Determine the [x, y] coordinate at the center of the cell enclosing the given text.  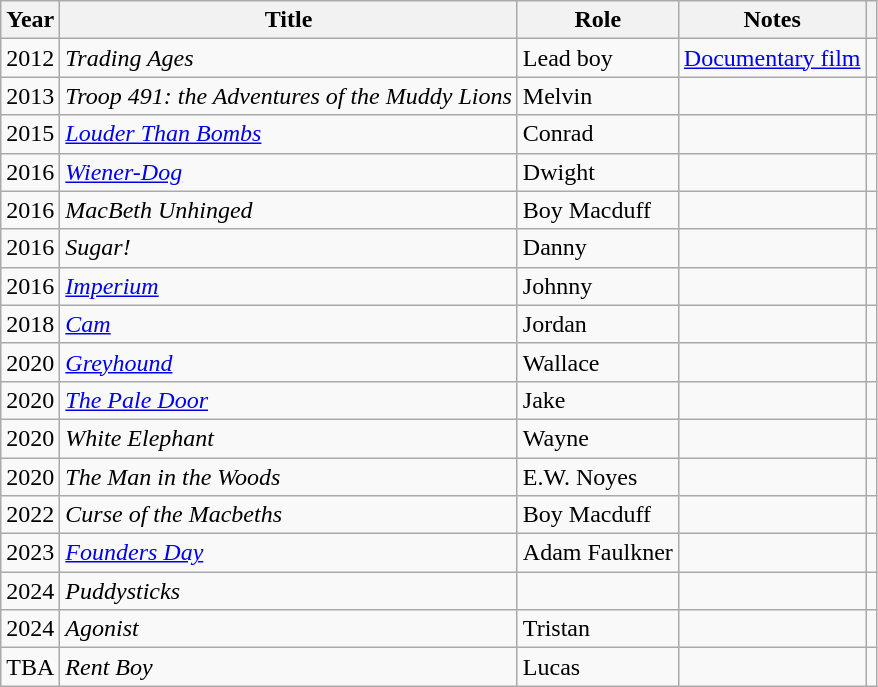
Documentary film [772, 58]
Cam [288, 324]
2015 [30, 134]
Trading Ages [288, 58]
Jordan [598, 324]
Johnny [598, 286]
E.W. Noyes [598, 477]
Wallace [598, 362]
Founders Day [288, 553]
Imperium [288, 286]
2012 [30, 58]
Tristan [598, 629]
2022 [30, 515]
Conrad [598, 134]
TBA [30, 667]
Year [30, 20]
Danny [598, 248]
Curse of the Macbeths [288, 515]
Role [598, 20]
The Pale Door [288, 400]
2013 [30, 96]
Adam Faulkner [598, 553]
Melvin [598, 96]
Lead boy [598, 58]
2018 [30, 324]
Troop 491: the Adventures of the Muddy Lions [288, 96]
The Man in the Woods [288, 477]
Jake [598, 400]
Agonist [288, 629]
Title [288, 20]
Louder Than Bombs [288, 134]
Notes [772, 20]
Dwight [598, 172]
Wiener-Dog [288, 172]
2023 [30, 553]
Greyhound [288, 362]
White Elephant [288, 438]
Lucas [598, 667]
Wayne [598, 438]
Rent Boy [288, 667]
MacBeth Unhinged [288, 210]
Puddysticks [288, 591]
Sugar! [288, 248]
